Identify which cell holds the provided text, then report its (x, y) central coordinate. 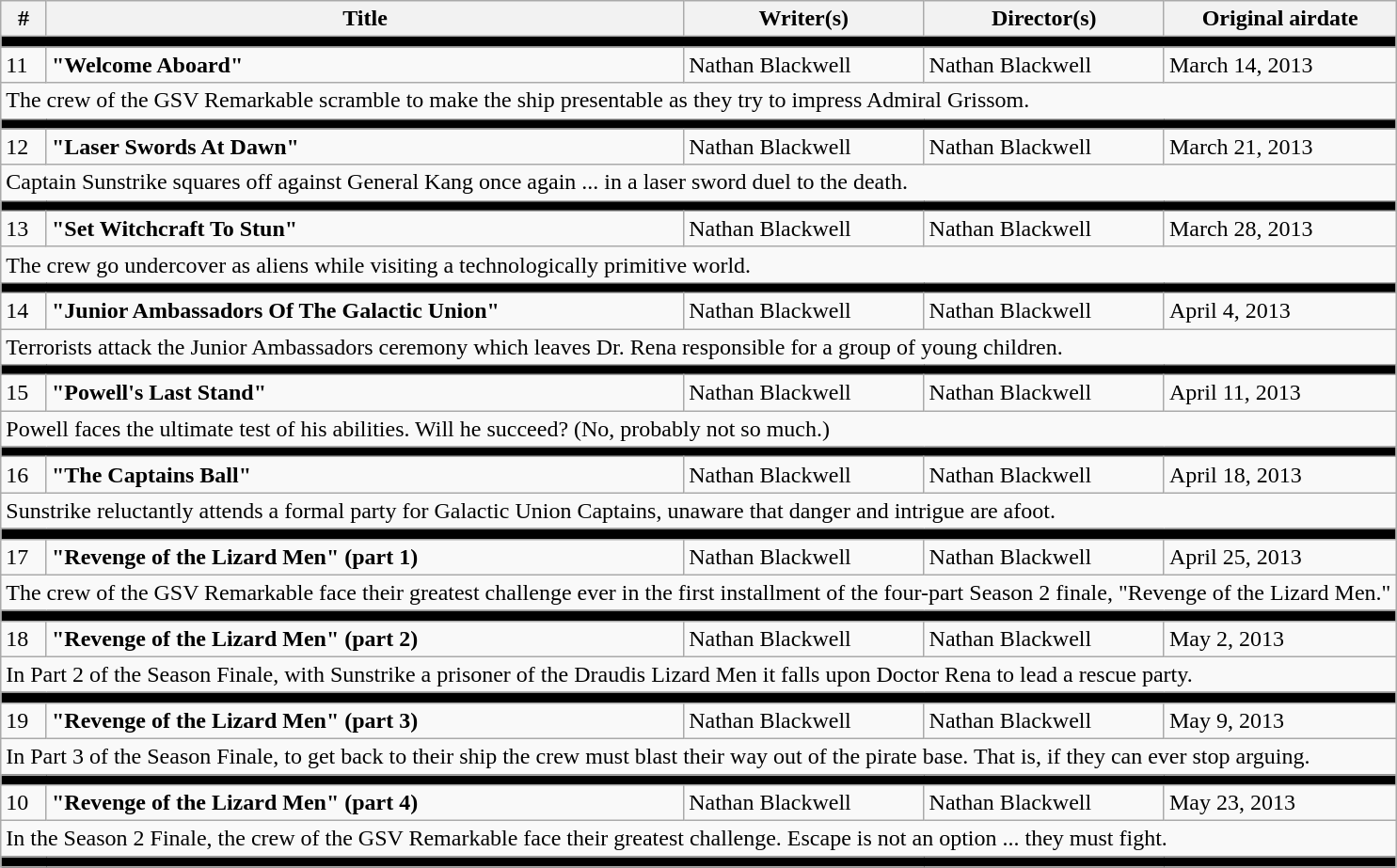
16 (24, 475)
In the Season 2 Finale, the crew of the GSV Remarkable face their greatest challenge. Escape is not an option ... they must fight. (698, 839)
Original airdate (1279, 19)
"Revenge of the Lizard Men" (part 4) (365, 803)
13 (24, 229)
"Revenge of the Lizard Men" (part 1) (365, 557)
19 (24, 720)
Title (365, 19)
Sunstrike reluctantly attends a formal party for Galactic Union Captains, unaware that danger and intrigue are afoot. (698, 511)
In Part 2 of the Season Finale, with Sunstrike a prisoner of the Draudis Lizard Men it falls upon Doctor Rena to lead a rescue party. (698, 674)
"Powell's Last Stand" (365, 393)
17 (24, 557)
April 25, 2013 (1279, 557)
May 2, 2013 (1279, 639)
Powell faces the ultimate test of his abilities. Will he succeed? (No, probably not so much.) (698, 429)
Captain Sunstrike squares off against General Kang once again ... in a laser sword duel to the death. (698, 182)
April 18, 2013 (1279, 475)
"Laser Swords At Dawn" (365, 147)
"Junior Ambassadors Of The Galactic Union" (365, 310)
"Set Witchcraft To Stun" (365, 229)
The crew go undercover as aliens while visiting a technologically primitive world. (698, 264)
Director(s) (1044, 19)
March 14, 2013 (1279, 65)
14 (24, 310)
Writer(s) (803, 19)
Terrorists attack the Junior Ambassadors ceremony which leaves Dr. Rena responsible for a group of young children. (698, 347)
March 21, 2013 (1279, 147)
18 (24, 639)
"Revenge of the Lizard Men" (part 3) (365, 720)
15 (24, 393)
The crew of the GSV Remarkable scramble to make the ship presentable as they try to impress Admiral Grissom. (698, 101)
April 4, 2013 (1279, 310)
# (24, 19)
"Welcome Aboard" (365, 65)
10 (24, 803)
11 (24, 65)
April 11, 2013 (1279, 393)
May 9, 2013 (1279, 720)
"Revenge of the Lizard Men" (part 2) (365, 639)
May 23, 2013 (1279, 803)
12 (24, 147)
"The Captains Ball" (365, 475)
March 28, 2013 (1279, 229)
